Output the (x, y) coordinate of the center of the cell containing the given text.  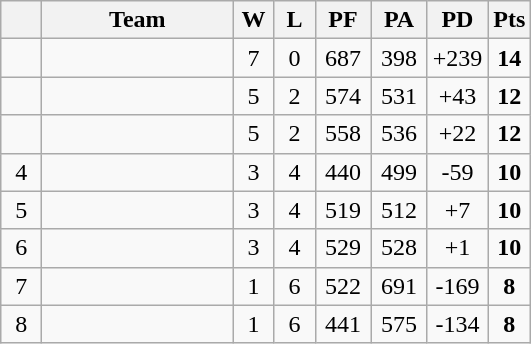
531 (399, 96)
528 (399, 248)
499 (399, 172)
687 (343, 58)
0 (294, 58)
691 (399, 286)
PF (343, 20)
441 (343, 324)
529 (343, 248)
-134 (458, 324)
-169 (458, 286)
L (294, 20)
+22 (458, 134)
558 (343, 134)
574 (343, 96)
PD (458, 20)
W (254, 20)
PA (399, 20)
+7 (458, 210)
Team (138, 20)
522 (343, 286)
14 (510, 58)
-59 (458, 172)
512 (399, 210)
575 (399, 324)
+43 (458, 96)
+1 (458, 248)
Pts (510, 20)
440 (343, 172)
536 (399, 134)
519 (343, 210)
398 (399, 58)
+239 (458, 58)
